Provide the [x, y] coordinate of the cell's center where the given text is located.  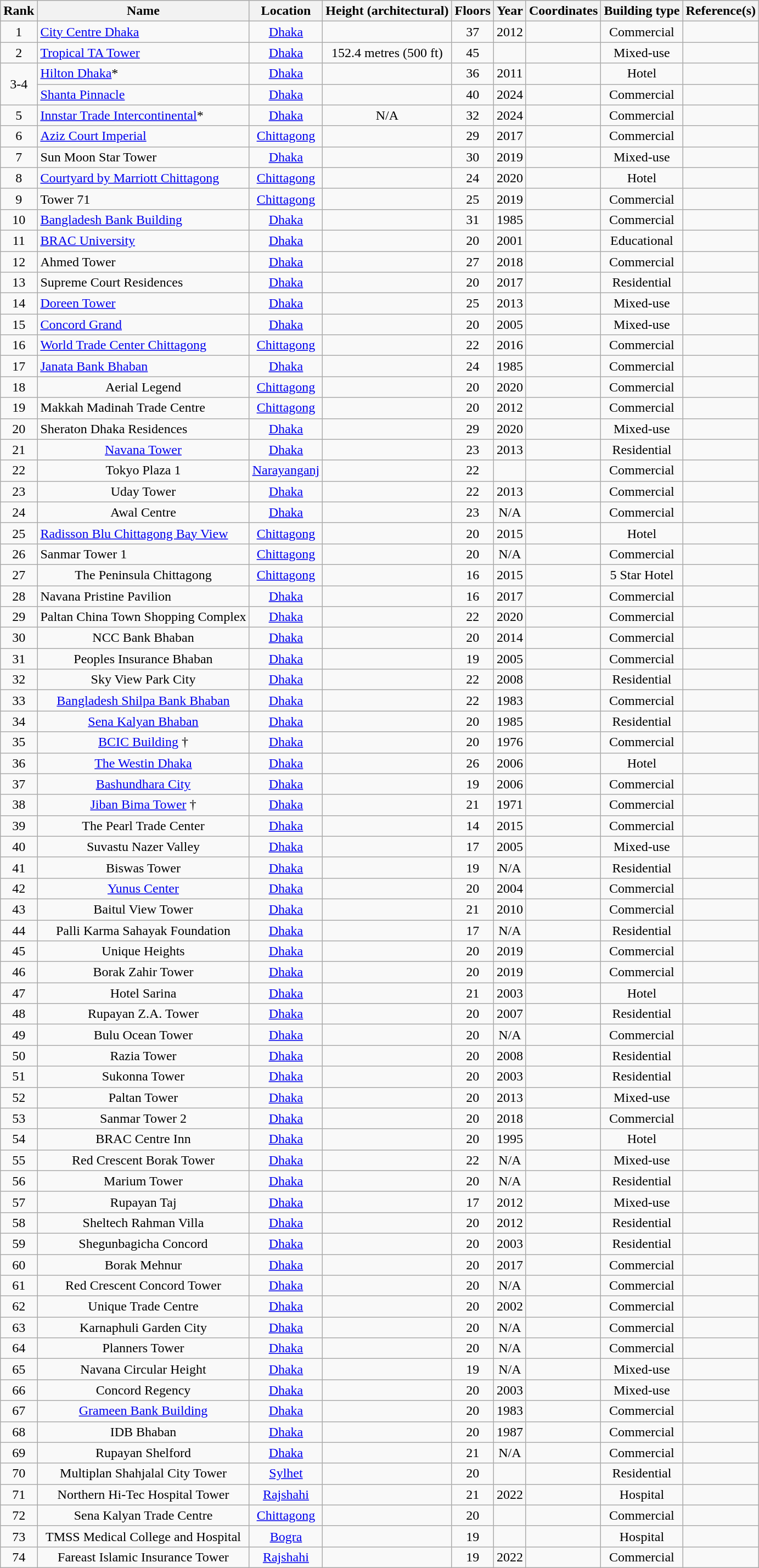
54 [19, 1139]
49 [19, 1035]
72 [19, 1515]
64 [19, 1348]
63 [19, 1328]
NCC Bank Bhaban [143, 638]
13 [19, 283]
60 [19, 1264]
Navana Tower [143, 450]
56 [19, 1181]
Awal Centre [143, 512]
Hotel Sarina [143, 993]
Bangladesh Shilpa Bank Bhaban [143, 701]
6 [19, 136]
The Pearl Trade Center [143, 826]
61 [19, 1286]
2010 [509, 909]
Rank [19, 11]
Radisson Blu Chittagong Bay View [143, 533]
47 [19, 993]
Innstar Trade Intercontinental* [143, 115]
Planners Tower [143, 1348]
Floors [473, 11]
Sun Moon Star Tower [143, 157]
1987 [509, 1432]
Razia Tower [143, 1056]
Rupayan Shelford [143, 1453]
2014 [509, 638]
2011 [509, 74]
2001 [509, 240]
Grameen Bank Building [143, 1411]
12 [19, 262]
1 [19, 32]
BRAC University [143, 240]
Hilton Dhaka* [143, 74]
Rupayan Z.A. Tower [143, 1014]
Concord Regency [143, 1390]
11 [19, 240]
Bashundhara City [143, 784]
Ahmed Tower [143, 262]
Coordinates [563, 11]
3-4 [19, 84]
Sukonna Tower [143, 1077]
58 [19, 1223]
Borak Zahir Tower [143, 972]
52 [19, 1097]
39 [19, 826]
Doreen Tower [143, 304]
Aerial Legend [143, 387]
65 [19, 1369]
1971 [509, 805]
Reference(s) [721, 11]
28 [19, 596]
55 [19, 1160]
Bulu Ocean Tower [143, 1035]
Navana Circular Height [143, 1369]
Paltan Tower [143, 1097]
Concord Grand [143, 324]
1976 [509, 742]
5 Star Hotel [642, 575]
Tokyo Plaza 1 [143, 471]
Sanmar Tower 2 [143, 1118]
Makkah Madinah Trade Centre [143, 408]
IDB Bhaban [143, 1432]
68 [19, 1432]
53 [19, 1118]
Shegunbagicha Concord [143, 1244]
42 [19, 888]
Navana Pristine Pavilion [143, 596]
Marium Tower [143, 1181]
Palli Karma Sahayak Foundation [143, 931]
Year [509, 11]
34 [19, 721]
Biswas Tower [143, 867]
Karnaphuli Garden City [143, 1328]
1995 [509, 1139]
7 [19, 157]
Aziz Court Imperial [143, 136]
Educational [642, 240]
48 [19, 1014]
33 [19, 701]
Yunus Center [143, 888]
Borak Mehnur [143, 1264]
46 [19, 972]
Bogra [286, 1536]
38 [19, 805]
Sky View Park City [143, 680]
2007 [509, 1014]
43 [19, 909]
Supreme Court Residences [143, 283]
TMSS Medical College and Hospital [143, 1536]
The Peninsula Chittagong [143, 575]
66 [19, 1390]
BRAC Centre Inn [143, 1139]
Sheltech Rahman Villa [143, 1223]
10 [19, 220]
City Centre Dhaka [143, 32]
Fareast Islamic Insurance Tower [143, 1557]
Courtyard by Marriott Chittagong [143, 178]
57 [19, 1202]
Building type [642, 11]
44 [19, 931]
152.4 metres (500 ft) [387, 53]
74 [19, 1557]
Janata Bank Bhaban [143, 366]
Sena Kalyan Bhaban [143, 721]
71 [19, 1494]
2004 [509, 888]
Jiban Bima Tower † [143, 805]
BCIC Building † [143, 742]
Northern Hi-Tec Hospital Tower [143, 1494]
Sylhet [286, 1474]
Red Crescent Borak Tower [143, 1160]
41 [19, 867]
Tropical TA Tower [143, 53]
2016 [509, 345]
World Trade Center Chittagong [143, 345]
Red Crescent Concord Tower [143, 1286]
69 [19, 1453]
73 [19, 1536]
2 [19, 53]
18 [19, 387]
Shanta Pinnacle [143, 94]
Name [143, 11]
Sheraton Dhaka Residences [143, 429]
The Westin Dhaka [143, 763]
Bangladesh Bank Building [143, 220]
51 [19, 1077]
Sena Kalyan Trade Centre [143, 1515]
9 [19, 199]
Rupayan Taj [143, 1202]
Sanmar Tower 1 [143, 554]
2002 [509, 1307]
Tower 71 [143, 199]
8 [19, 178]
Unique Heights [143, 951]
62 [19, 1307]
15 [19, 324]
Narayanganj [286, 471]
Suvastu Nazer Valley [143, 847]
67 [19, 1411]
5 [19, 115]
Baitul View Tower [143, 909]
Paltan China Town Shopping Complex [143, 617]
Location [286, 11]
Multiplan Shahjalal City Tower [143, 1474]
Peoples Insurance Bhaban [143, 659]
35 [19, 742]
Unique Trade Centre [143, 1307]
59 [19, 1244]
Height (architectural) [387, 11]
Uday Tower [143, 491]
50 [19, 1056]
70 [19, 1474]
